From the cell containing the given text, extract its center point as [X, Y] coordinate. 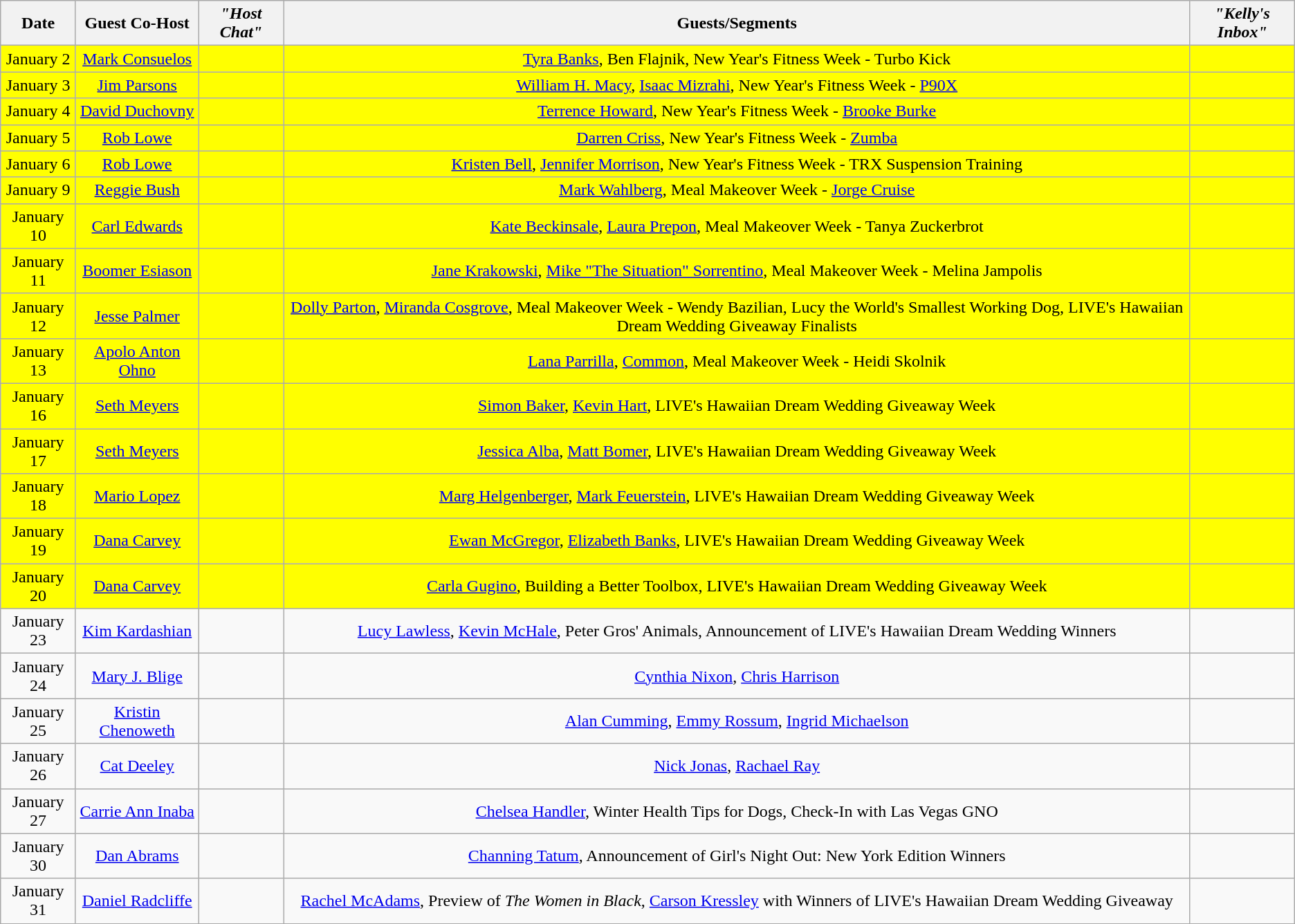
Guest Co-Host [137, 24]
Terrence Howard, New Year's Fitness Week - Brooke Burke [737, 111]
January 6 [39, 164]
Carla Gugino, Building a Better Toolbox, LIVE's Hawaiian Dream Wedding Giveaway Week [737, 586]
January 20 [39, 586]
January 26 [39, 766]
January 24 [39, 676]
Boomer Esiason [137, 271]
January 13 [39, 361]
Kim Kardashian [137, 631]
Daniel Radcliffe [137, 900]
January 2 [39, 59]
January 9 [39, 190]
January 3 [39, 85]
Nick Jonas, Rachael Ray [737, 766]
Mark Wahlberg, Meal Makeover Week - Jorge Cruise [737, 190]
January 25 [39, 721]
January 4 [39, 111]
January 17 [39, 451]
"Host Chat" [241, 24]
Dan Abrams [137, 856]
January 23 [39, 631]
January 12 [39, 315]
Apolo Anton Ohno [137, 361]
January 30 [39, 856]
Lana Parrilla, Common, Meal Makeover Week - Heidi Skolnik [737, 361]
Ewan McGregor, Elizabeth Banks, LIVE's Hawaiian Dream Wedding Giveaway Week [737, 541]
January 10 [39, 225]
January 19 [39, 541]
Darren Criss, New Year's Fitness Week - Zumba [737, 138]
Mary J. Blige [137, 676]
Kristin Chenoweth [137, 721]
Guests/Segments [737, 24]
Chelsea Handler, Winter Health Tips for Dogs, Check-In with Las Vegas GNO [737, 811]
Cynthia Nixon, Chris Harrison [737, 676]
Mario Lopez [137, 497]
Carrie Ann Inaba [137, 811]
January 27 [39, 811]
David Duchovny [137, 111]
January 16 [39, 405]
Mark Consuelos [137, 59]
January 5 [39, 138]
Date [39, 24]
Kate Beckinsale, Laura Prepon, Meal Makeover Week - Tanya Zuckerbrot [737, 225]
Channing Tatum, Announcement of Girl's Night Out: New York Edition Winners [737, 856]
Jessica Alba, Matt Bomer, LIVE's Hawaiian Dream Wedding Giveaway Week [737, 451]
Kristen Bell, Jennifer Morrison, New Year's Fitness Week - TRX Suspension Training [737, 164]
Carl Edwards [137, 225]
January 18 [39, 497]
Cat Deeley [137, 766]
Simon Baker, Kevin Hart, LIVE's Hawaiian Dream Wedding Giveaway Week [737, 405]
Alan Cumming, Emmy Rossum, Ingrid Michaelson [737, 721]
Marg Helgenberger, Mark Feuerstein, LIVE's Hawaiian Dream Wedding Giveaway Week [737, 497]
Lucy Lawless, Kevin McHale, Peter Gros' Animals, Announcement of LIVE's Hawaiian Dream Wedding Winners [737, 631]
Reggie Bush [137, 190]
Rachel McAdams, Preview of The Women in Black, Carson Kressley with Winners of LIVE's Hawaiian Dream Wedding Giveaway [737, 900]
Jesse Palmer [137, 315]
Tyra Banks, Ben Flajnik, New Year's Fitness Week - Turbo Kick [737, 59]
Jim Parsons [137, 85]
January 11 [39, 271]
William H. Macy, Isaac Mizrahi, New Year's Fitness Week - P90X [737, 85]
Jane Krakowski, Mike "The Situation" Sorrentino, Meal Makeover Week - Melina Jampolis [737, 271]
"Kelly's Inbox" [1242, 24]
January 31 [39, 900]
